Detect which cell encompasses the target text, then output its (X, Y) center coordinate. 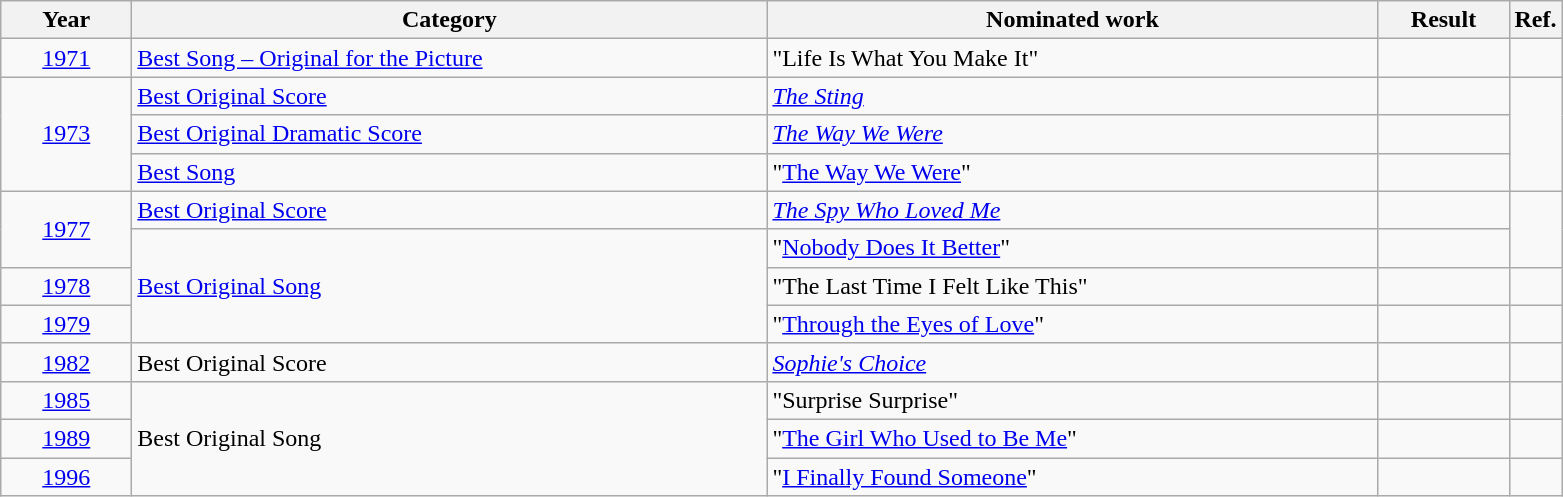
1977 (66, 229)
Nominated work (1072, 20)
The Sting (1072, 96)
"The Last Time I Felt Like This" (1072, 286)
Result (1444, 20)
1978 (66, 286)
"The Girl Who Used to Be Me" (1072, 438)
1985 (66, 400)
Best Song (450, 172)
Best Song – Original for the Picture (450, 58)
Sophie's Choice (1072, 362)
Year (66, 20)
1982 (66, 362)
The Way We Were (1072, 134)
1996 (66, 477)
"The Way We Were" (1072, 172)
The Spy Who Loved Me (1072, 210)
Category (450, 20)
1971 (66, 58)
1989 (66, 438)
"Nobody Does It Better" (1072, 248)
"I Finally Found Someone" (1072, 477)
"Life Is What You Make It" (1072, 58)
1979 (66, 324)
Best Original Dramatic Score (450, 134)
1973 (66, 134)
"Through the Eyes of Love" (1072, 324)
"Surprise Surprise" (1072, 400)
Ref. (1536, 20)
